Scan for the cell matching the given text and deliver its [x, y] coordinate at center. 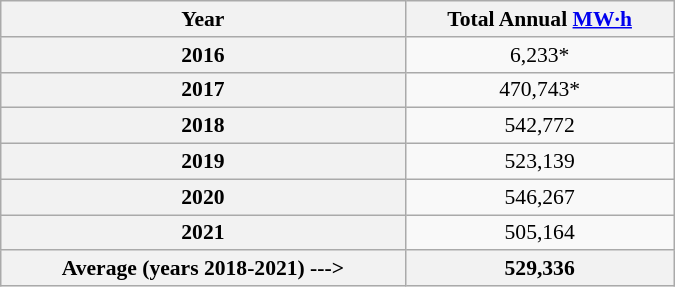
529,336 [540, 269]
2017 [203, 90]
Total Annual MW·h [540, 19]
505,164 [540, 233]
2018 [203, 126]
2021 [203, 233]
546,267 [540, 197]
Year [203, 19]
2020 [203, 197]
523,139 [540, 162]
470,743* [540, 90]
6,233* [540, 55]
Average (years 2018-2021) ---> [203, 269]
2016 [203, 55]
542,772 [540, 126]
2019 [203, 162]
